Pinpoint the cell where the given text exists, returning its (X, Y) midpoint coordinate. 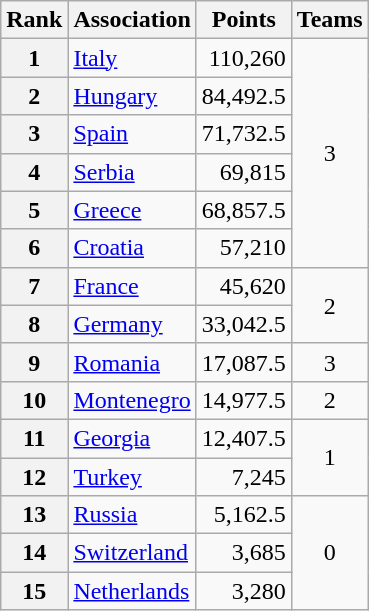
Croatia (132, 248)
Switzerland (132, 553)
3,280 (244, 591)
14 (34, 553)
Rank (34, 20)
Serbia (132, 172)
Association (132, 20)
Points (244, 20)
11 (34, 438)
Romania (132, 362)
France (132, 286)
0 (330, 553)
12,407.5 (244, 438)
7,245 (244, 477)
5 (34, 210)
68,857.5 (244, 210)
Spain (132, 134)
84,492.5 (244, 96)
12 (34, 477)
Greece (132, 210)
10 (34, 400)
69,815 (244, 172)
5,162.5 (244, 515)
33,042.5 (244, 324)
7 (34, 286)
8 (34, 324)
71,732.5 (244, 134)
6 (34, 248)
Montenegro (132, 400)
Russia (132, 515)
Turkey (132, 477)
Netherlands (132, 591)
57,210 (244, 248)
17,087.5 (244, 362)
3,685 (244, 553)
110,260 (244, 58)
13 (34, 515)
14,977.5 (244, 400)
Teams (330, 20)
4 (34, 172)
Georgia (132, 438)
Hungary (132, 96)
45,620 (244, 286)
Germany (132, 324)
9 (34, 362)
Italy (132, 58)
15 (34, 591)
